Output the (X, Y) coordinate of the center of the cell containing the given text.  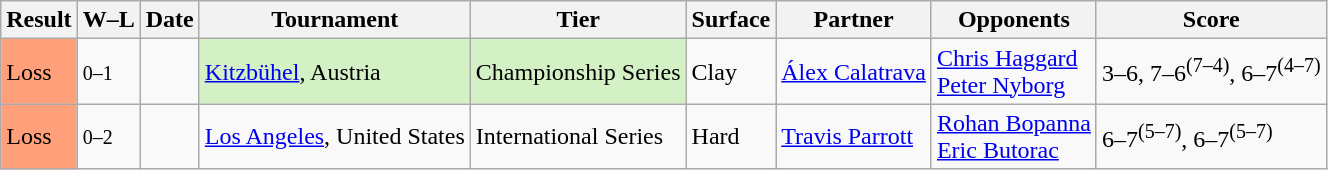
6–7(5–7), 6–7(5–7) (1211, 136)
0–2 (108, 136)
Travis Parrott (854, 136)
Partner (854, 20)
0–1 (108, 72)
3–6, 7–6(7–4), 6–7(4–7) (1211, 72)
Los Angeles, United States (334, 136)
Tier (578, 20)
Chris Haggard Peter Nyborg (1014, 72)
Tournament (334, 20)
Surface (731, 20)
Clay (731, 72)
W–L (108, 20)
Hard (731, 136)
Kitzbühel, Austria (334, 72)
Result (39, 20)
Date (170, 20)
Rohan Bopanna Eric Butorac (1014, 136)
Score (1211, 20)
Championship Series (578, 72)
Opponents (1014, 20)
Álex Calatrava (854, 72)
International Series (578, 136)
